Detect which cell encompasses the target text, then output its (X, Y) center coordinate. 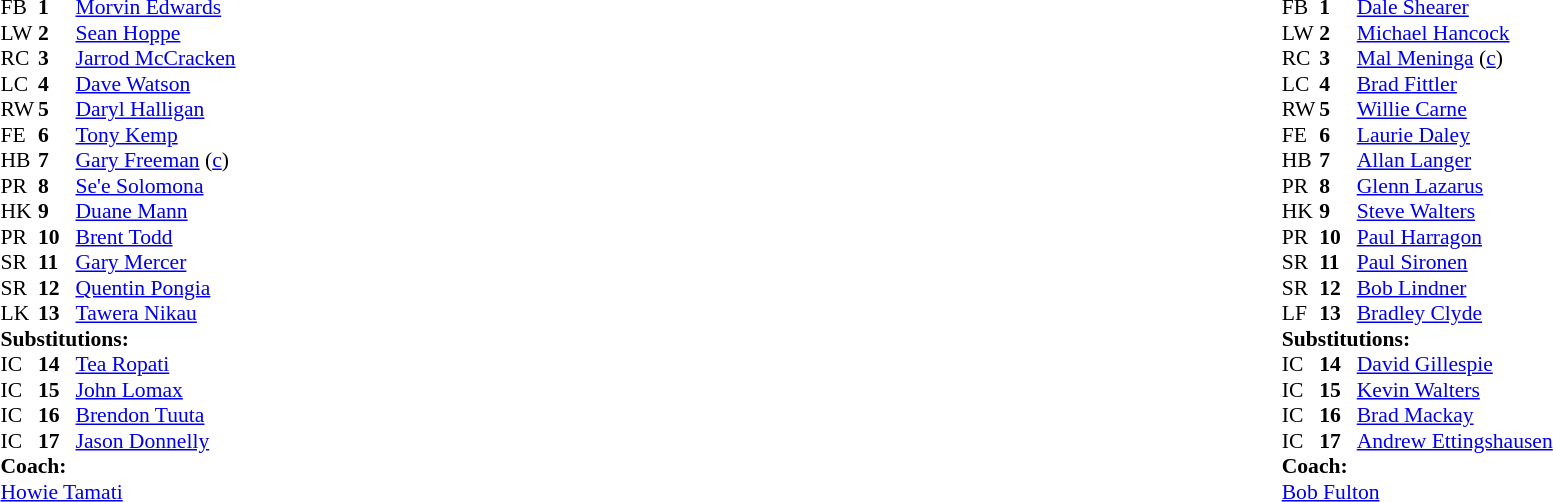
John Lomax (156, 390)
Brad Mackay (1455, 415)
LF (1301, 313)
Michael Hancock (1455, 33)
Willie Carne (1455, 109)
Tony Kemp (156, 135)
Sean Hoppe (156, 33)
Allan Langer (1455, 161)
Paul Harragon (1455, 237)
Jarrod McCracken (156, 59)
Brent Todd (156, 237)
Dave Watson (156, 84)
Tea Ropati (156, 365)
LK (19, 313)
Quentin Pongia (156, 288)
Tawera Nikau (156, 313)
Bob Lindner (1455, 288)
Jason Donnelly (156, 441)
Brendon Tuuta (156, 415)
David Gillespie (1455, 365)
Gary Mercer (156, 263)
Daryl Halligan (156, 109)
Kevin Walters (1455, 390)
Steve Walters (1455, 211)
Glenn Lazarus (1455, 186)
Bradley Clyde (1455, 313)
Gary Freeman (c) (156, 161)
Paul Sironen (1455, 263)
Mal Meninga (c) (1455, 59)
Laurie Daley (1455, 135)
Duane Mann (156, 211)
Brad Fittler (1455, 84)
Se'e Solomona (156, 186)
Andrew Ettingshausen (1455, 441)
